Search for the cell housing the specified text and yield its [X, Y] center coordinate. 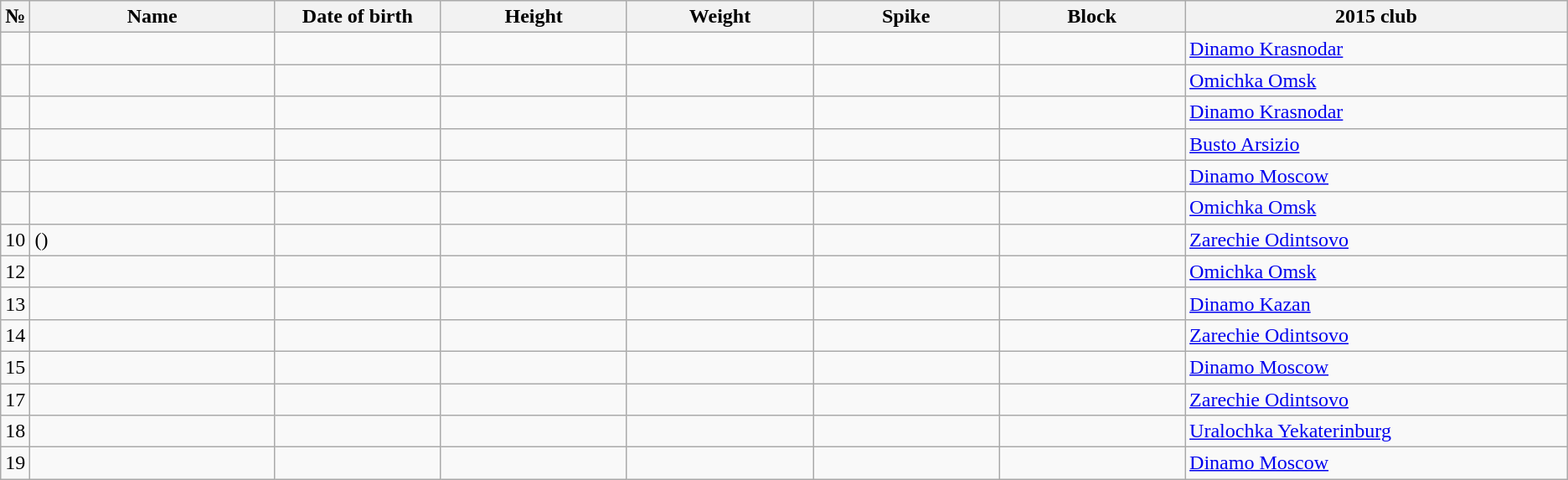
Weight [720, 17]
Name [152, 17]
18 [15, 431]
№ [15, 17]
Busto Arsizio [1377, 144]
Height [534, 17]
10 [15, 240]
() [152, 240]
15 [15, 367]
14 [15, 335]
Uralochka Yekaterinburg [1377, 431]
Dinamo Kazan [1377, 303]
Date of birth [358, 17]
2015 club [1377, 17]
17 [15, 400]
19 [15, 463]
13 [15, 303]
Block [1092, 17]
12 [15, 271]
Spike [906, 17]
